Return the (x, y) coordinate for the center point of the cell that contains the specified text.  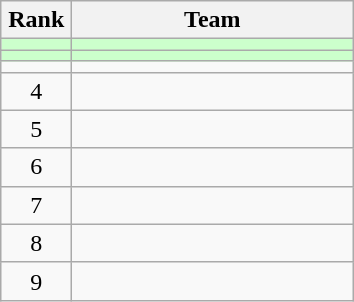
9 (36, 281)
8 (36, 243)
7 (36, 205)
4 (36, 91)
6 (36, 167)
5 (36, 129)
Team (212, 20)
Rank (36, 20)
